Return the (x, y) coordinate for the center point of the cell that contains the specified text.  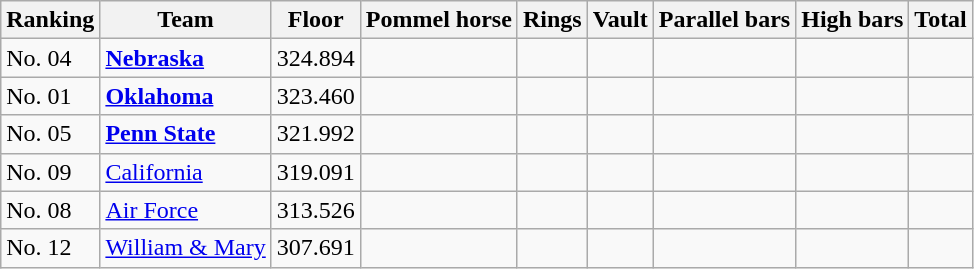
324.894 (316, 58)
No. 04 (50, 58)
Total (941, 20)
No. 12 (50, 248)
Air Force (186, 210)
323.460 (316, 96)
High bars (852, 20)
307.691 (316, 248)
313.526 (316, 210)
Nebraska (186, 58)
Parallel bars (724, 20)
Floor (316, 20)
California (186, 172)
Vault (620, 20)
No. 01 (50, 96)
Pommel horse (438, 20)
William & Mary (186, 248)
Penn State (186, 134)
No. 09 (50, 172)
319.091 (316, 172)
Ranking (50, 20)
No. 08 (50, 210)
Team (186, 20)
Oklahoma (186, 96)
321.992 (316, 134)
No. 05 (50, 134)
Rings (552, 20)
